Detect which cell encompasses the target text, then output its [x, y] center coordinate. 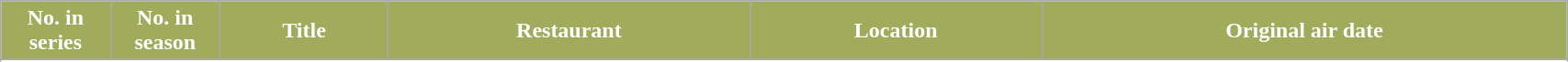
Original air date [1304, 31]
Title [303, 31]
Restaurant [570, 31]
Location [896, 31]
No. inseries [55, 31]
No. inseason [165, 31]
